Scan for the cell matching the given text and deliver its (X, Y) coordinate at center. 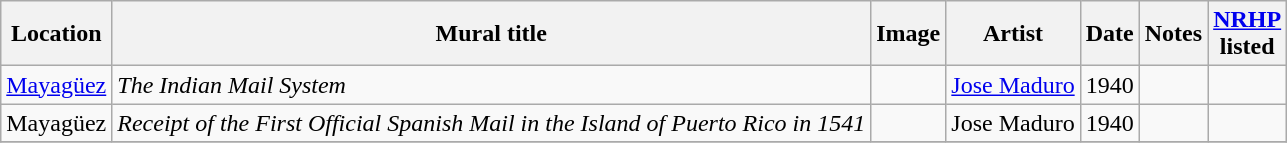
Artist (1013, 34)
Notes (1173, 34)
Location (56, 34)
Date (1110, 34)
Receipt of the First Official Spanish Mail in the Island of Puerto Rico in 1541 (492, 123)
Mural title (492, 34)
NRHPlisted (1248, 34)
The Indian Mail System (492, 85)
Image (908, 34)
